Detect which cell encompasses the target text, then output its (X, Y) center coordinate. 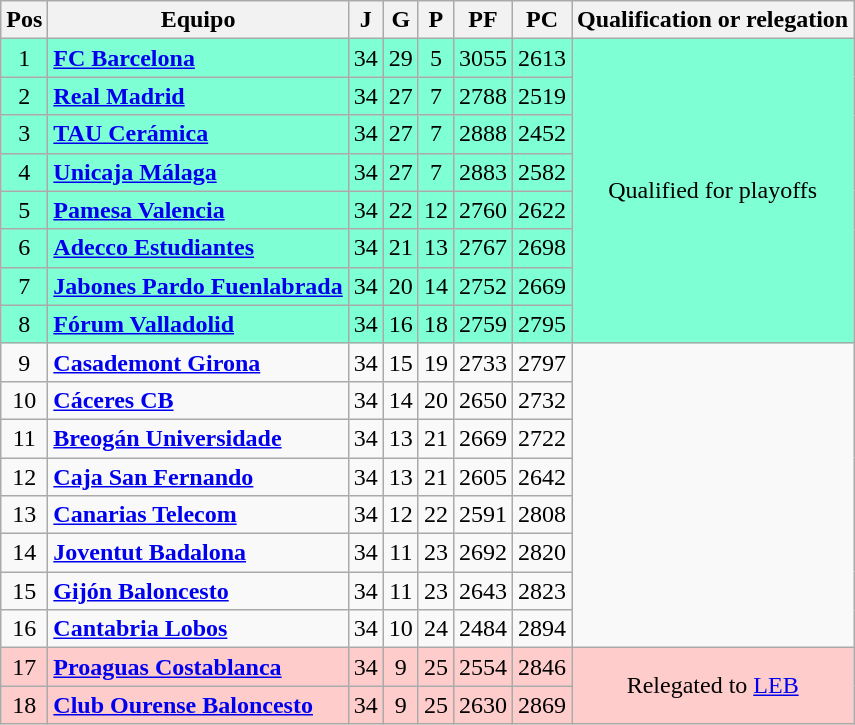
8 (24, 324)
2733 (482, 362)
2605 (482, 477)
PC (542, 20)
2760 (482, 210)
2894 (542, 629)
2759 (482, 324)
2650 (482, 400)
2642 (542, 477)
19 (436, 362)
Cáceres CB (198, 400)
2 (24, 96)
Cantabria Lobos (198, 629)
2582 (542, 172)
2622 (542, 210)
Casademont Girona (198, 362)
Pos (24, 20)
J (366, 20)
PF (482, 20)
2752 (482, 286)
Canarias Telecom (198, 515)
1 (24, 58)
2643 (482, 591)
24 (436, 629)
3 (24, 134)
2484 (482, 629)
G (400, 20)
Joventut Badalona (198, 553)
2732 (542, 400)
2630 (482, 705)
Adecco Estudiantes (198, 248)
2846 (542, 667)
2692 (482, 553)
3055 (482, 58)
P (436, 20)
2767 (482, 248)
6 (24, 248)
29 (400, 58)
2722 (542, 438)
2698 (542, 248)
Proaguas Costablanca (198, 667)
2788 (482, 96)
2808 (542, 515)
2554 (482, 667)
Caja San Fernando (198, 477)
FC Barcelona (198, 58)
2888 (482, 134)
Breogán Universidade (198, 438)
Club Ourense Baloncesto (198, 705)
2452 (542, 134)
Equipo (198, 20)
2883 (482, 172)
Unicaja Málaga (198, 172)
2820 (542, 553)
Pamesa Valencia (198, 210)
2869 (542, 705)
17 (24, 667)
2519 (542, 96)
2823 (542, 591)
2613 (542, 58)
Gijón Baloncesto (198, 591)
4 (24, 172)
Fórum Valladolid (198, 324)
2797 (542, 362)
2591 (482, 515)
Qualified for playoffs (713, 191)
Real Madrid (198, 96)
TAU Cerámica (198, 134)
Qualification or relegation (713, 20)
Relegated to LEB (713, 686)
Jabones Pardo Fuenlabrada (198, 286)
2795 (542, 324)
